Provide the [x, y] coordinate of the cell's center where the given text is located.  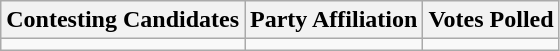
Party Affiliation [334, 20]
Votes Polled [491, 20]
Contesting Candidates [123, 20]
